Locate the cell with the specified text and output its (X, Y) center coordinate. 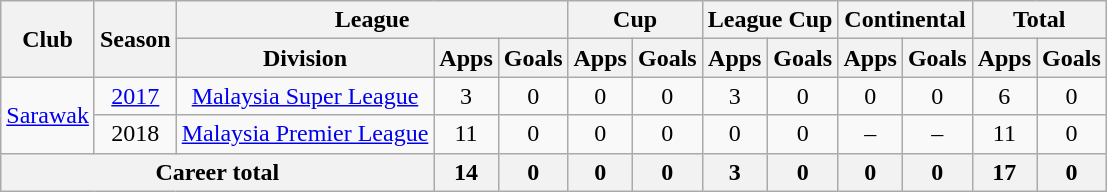
14 (466, 172)
2018 (135, 134)
Continental (905, 20)
Sarawak (48, 115)
17 (1004, 172)
Career total (218, 172)
6 (1004, 96)
Cup (635, 20)
Club (48, 39)
Total (1039, 20)
League (372, 20)
Malaysia Premier League (305, 134)
Malaysia Super League (305, 96)
2017 (135, 96)
League Cup (770, 20)
Season (135, 39)
Division (305, 58)
